Detect which cell encompasses the target text, then output its [X, Y] center coordinate. 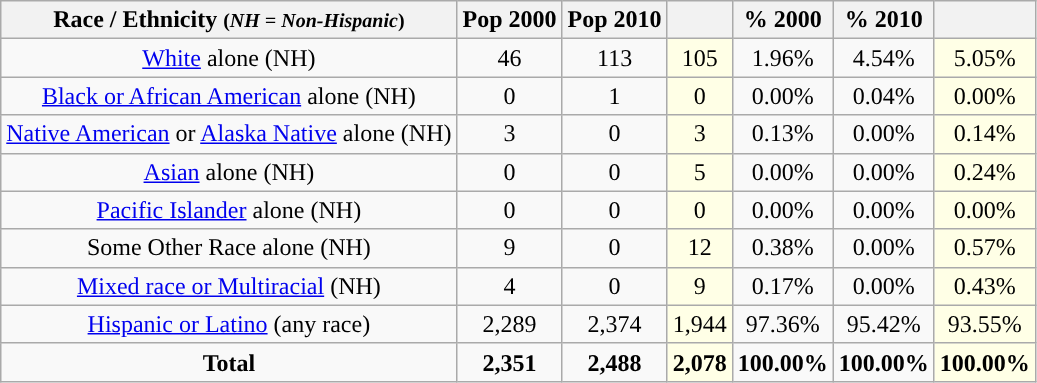
Mixed race or Multiracial (NH) [229, 286]
12 [700, 248]
105 [700, 58]
% 2000 [782, 20]
0.14% [984, 134]
1 [614, 96]
Pop 2010 [614, 20]
2,351 [510, 362]
0.17% [782, 286]
Asian alone (NH) [229, 172]
5.05% [984, 58]
2,488 [614, 362]
93.55% [984, 324]
Hispanic or Latino (any race) [229, 324]
Pacific Islander alone (NH) [229, 210]
113 [614, 58]
97.36% [782, 324]
White alone (NH) [229, 58]
2,374 [614, 324]
Race / Ethnicity (NH = Non-Hispanic) [229, 20]
Black or African American alone (NH) [229, 96]
Total [229, 362]
0.13% [782, 134]
1.96% [782, 58]
Some Other Race alone (NH) [229, 248]
5 [700, 172]
0.38% [782, 248]
46 [510, 58]
0.43% [984, 286]
0.57% [984, 248]
4.54% [884, 58]
0.04% [884, 96]
4 [510, 286]
1,944 [700, 324]
0.24% [984, 172]
2,078 [700, 362]
95.42% [884, 324]
Native American or Alaska Native alone (NH) [229, 134]
% 2010 [884, 20]
Pop 2000 [510, 20]
2,289 [510, 324]
